Locate the cell with the specified text and output its (X, Y) center coordinate. 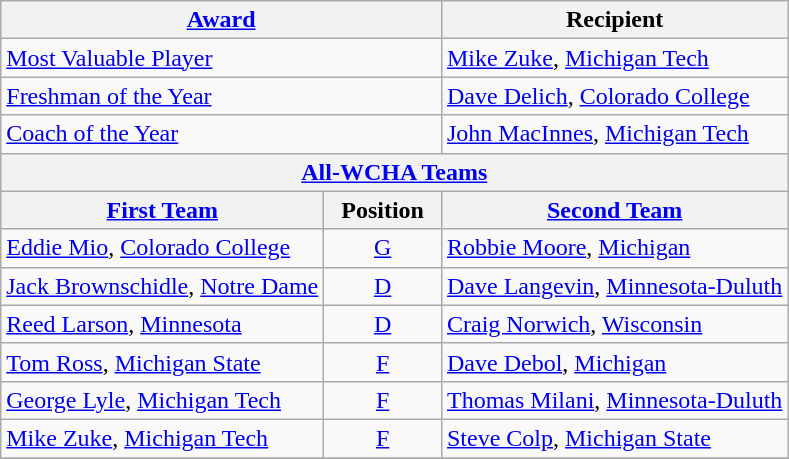
Position (383, 210)
Freshman of the Year (222, 96)
Second Team (614, 210)
Award (222, 20)
Most Valuable Player (222, 58)
Coach of the Year (222, 134)
Dave Debol, Michigan (614, 362)
Dave Delich, Colorado College (614, 96)
All-WCHA Teams (394, 172)
Dave Langevin, Minnesota-Duluth (614, 286)
G (383, 248)
Thomas Milani, Minnesota-Duluth (614, 400)
Craig Norwich, Wisconsin (614, 324)
Robbie Moore, Michigan (614, 248)
George Lyle, Michigan Tech (162, 400)
Eddie Mio, Colorado College (162, 248)
Recipient (614, 20)
Tom Ross, Michigan State (162, 362)
First Team (162, 210)
Steve Colp, Michigan State (614, 438)
Jack Brownschidle, Notre Dame (162, 286)
Reed Larson, Minnesota (162, 324)
John MacInnes, Michigan Tech (614, 134)
